Find where the given text appears and provide that cell's center as (X, Y) coordinate. 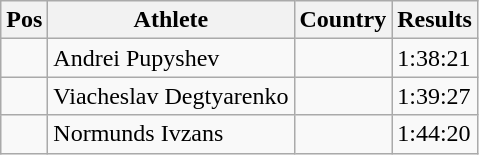
Normunds Ivzans (171, 134)
1:38:21 (435, 58)
Andrei Pupyshev (171, 58)
1:39:27 (435, 96)
Pos (24, 20)
Results (435, 20)
Athlete (171, 20)
1:44:20 (435, 134)
Viacheslav Degtyarenko (171, 96)
Country (343, 20)
